Determine the (X, Y) coordinate at the center of the cell enclosing the given text.  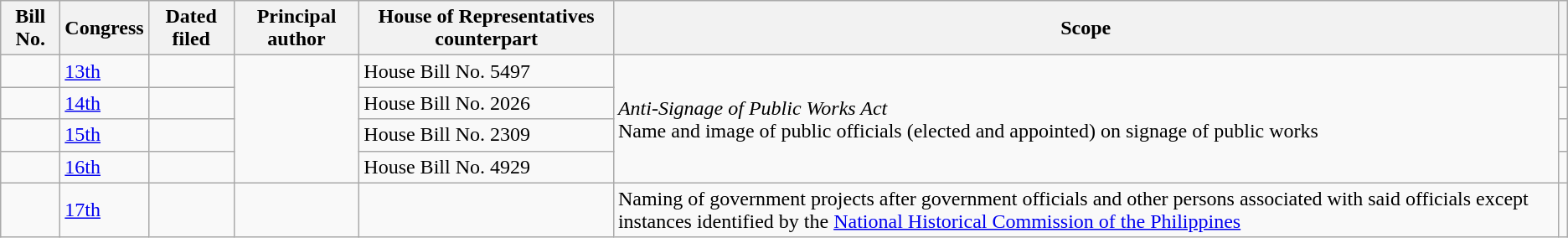
Congress (104, 28)
Scope (1086, 28)
House Bill No. 2309 (487, 135)
Dated filed (191, 28)
Anti-Signage of Public Works ActName and image of public officials (elected and appointed) on signage of public works (1086, 119)
Principal author (297, 28)
House of Representatives counterpart (487, 28)
16th (104, 167)
15th (104, 135)
13th (104, 71)
Bill No. (30, 28)
House Bill No. 2026 (487, 103)
House Bill No. 5497 (487, 71)
17th (104, 210)
House Bill No. 4929 (487, 167)
14th (104, 103)
